Return [X, Y] of the center of cell containing provided text 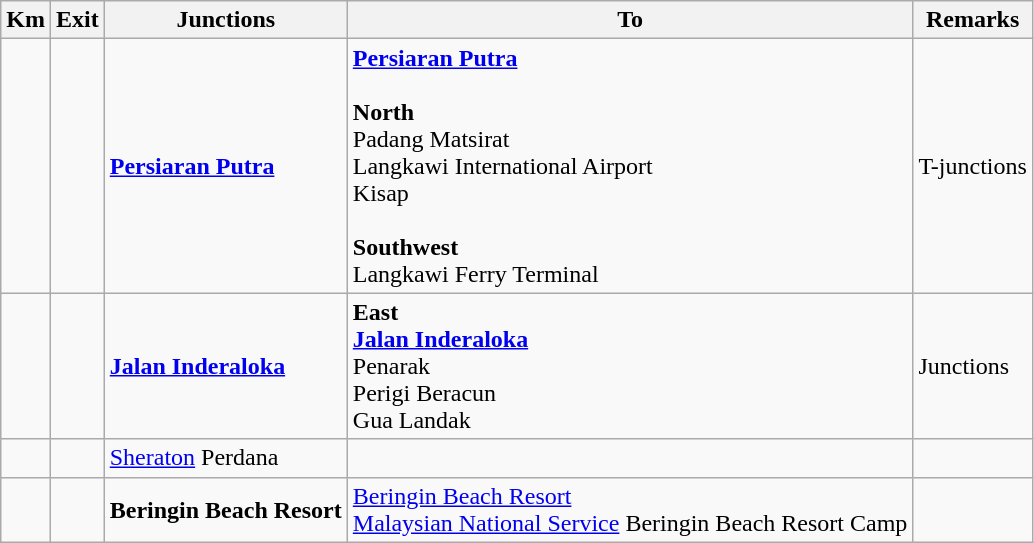
Persiaran PutraNorthPadang MatsiratLangkawi International Airport KisapSouthwestLangkawi Ferry Terminal [630, 166]
Sheraton Perdana [226, 458]
Jalan Inderaloka [226, 366]
Beringin Beach ResortMalaysian National Service Beringin Beach Resort Camp [630, 510]
East Jalan InderalokaPenarakPerigi BeracunGua Landak [630, 366]
Km [26, 20]
To [630, 20]
Remarks [973, 20]
Persiaran Putra [226, 166]
T-junctions [973, 166]
Exit [77, 20]
Beringin Beach Resort [226, 510]
